Locate the cell with the specified text and output its (x, y) center coordinate. 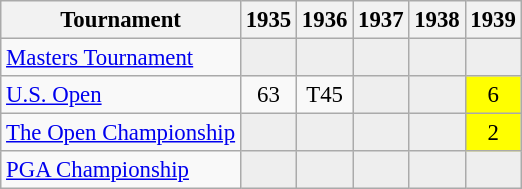
1936 (325, 20)
63 (268, 95)
Tournament (121, 20)
U.S. Open (121, 95)
1939 (493, 20)
PGA Championship (121, 170)
The Open Championship (121, 133)
T45 (325, 95)
6 (493, 95)
1935 (268, 20)
1937 (381, 20)
1938 (437, 20)
Masters Tournament (121, 58)
2 (493, 133)
